Provide the (x, y) coordinate of the cell's center where the given text is located.  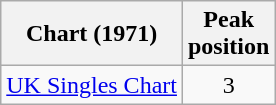
UK Singles Chart (92, 85)
3 (228, 85)
Peakposition (228, 34)
Chart (1971) (92, 34)
